Scan for the cell matching the given text and deliver its [x, y] coordinate at center. 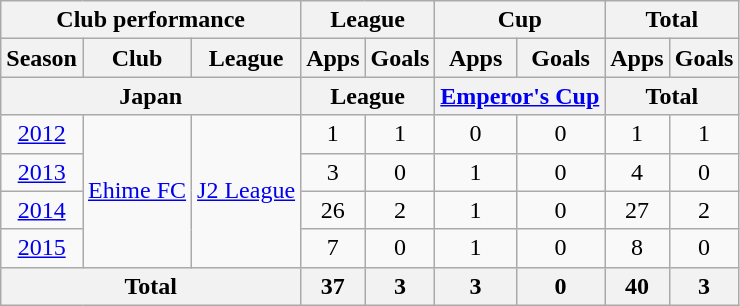
8 [637, 248]
2014 [42, 210]
26 [333, 210]
37 [333, 286]
Season [42, 58]
27 [637, 210]
2012 [42, 134]
7 [333, 248]
2013 [42, 172]
Emperor's Cup [520, 96]
Cup [520, 20]
4 [637, 172]
Japan [151, 96]
Club performance [151, 20]
Ehime FC [136, 191]
Club [136, 58]
40 [637, 286]
2015 [42, 248]
J2 League [246, 191]
